Identify which cell holds the provided text, then report its (x, y) central coordinate. 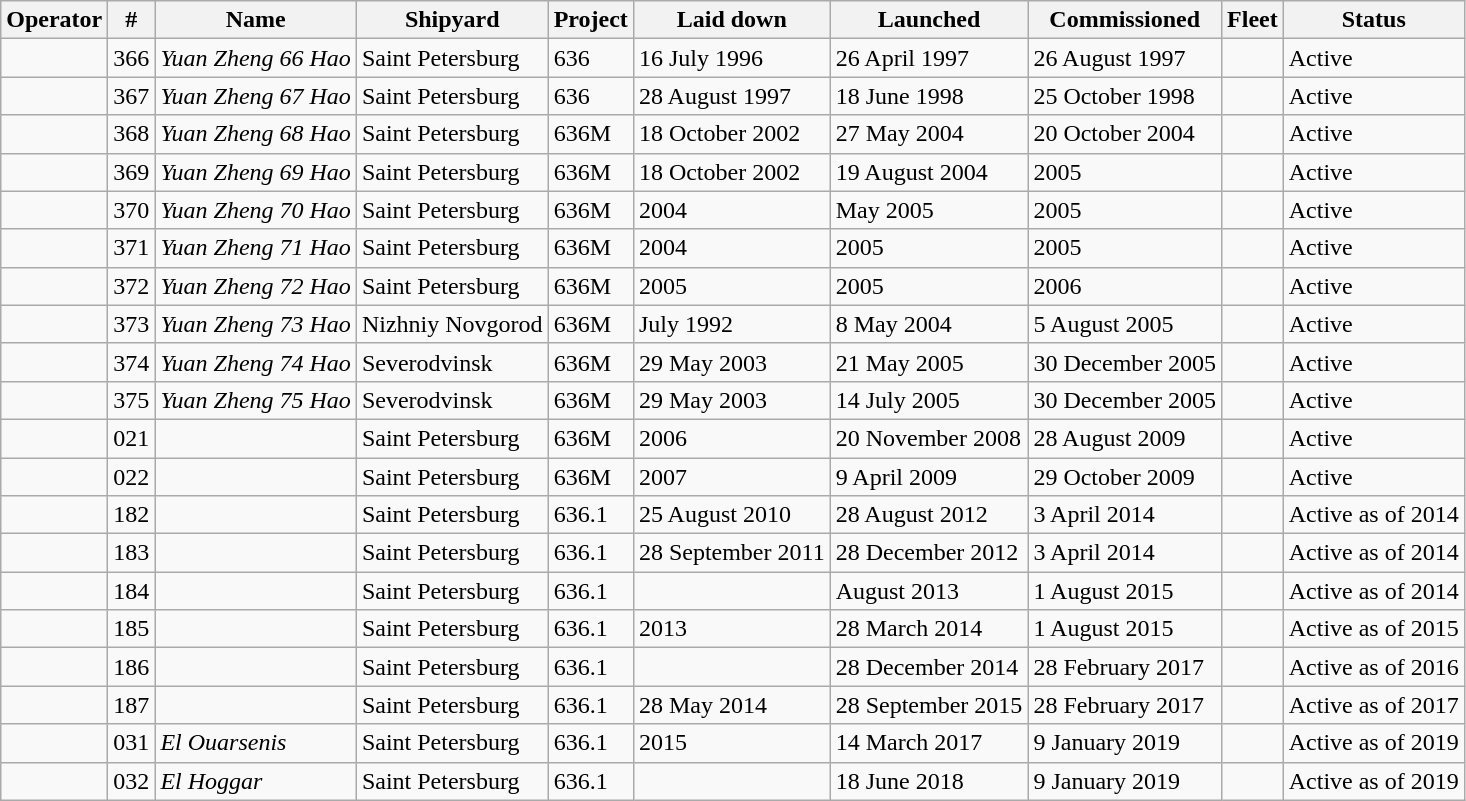
368 (132, 134)
May 2005 (929, 210)
372 (132, 286)
28 August 2012 (929, 515)
14 March 2017 (929, 743)
Active as of 2015 (1374, 629)
July 1992 (732, 324)
19 August 2004 (929, 172)
022 (132, 477)
Project (590, 20)
Commissioned (1125, 20)
Active as of 2017 (1374, 705)
Launched (929, 20)
Yuan Zheng 71 Hao (256, 248)
2015 (732, 743)
Laid down (732, 20)
031 (132, 743)
Yuan Zheng 68 Hao (256, 134)
26 August 1997 (1125, 58)
367 (132, 96)
Active as of 2016 (1374, 667)
16 July 1996 (732, 58)
20 November 2008 (929, 438)
Operator (54, 20)
Yuan Zheng 66 Hao (256, 58)
370 (132, 210)
29 October 2009 (1125, 477)
8 May 2004 (929, 324)
El Hoggar (256, 781)
Name (256, 20)
5 August 2005 (1125, 324)
18 June 2018 (929, 781)
28 December 2012 (929, 553)
25 August 2010 (732, 515)
366 (132, 58)
185 (132, 629)
21 May 2005 (929, 362)
Fleet (1253, 20)
373 (132, 324)
Yuan Zheng 70 Hao (256, 210)
9 April 2009 (929, 477)
2007 (732, 477)
26 April 1997 (929, 58)
August 2013 (929, 591)
20 October 2004 (1125, 134)
Nizhniy Novgorod (452, 324)
374 (132, 362)
28 September 2011 (732, 553)
Yuan Zheng 72 Hao (256, 286)
2013 (732, 629)
28 August 1997 (732, 96)
# (132, 20)
Yuan Zheng 74 Hao (256, 362)
14 July 2005 (929, 400)
El Ouarsenis (256, 743)
021 (132, 438)
28 March 2014 (929, 629)
28 August 2009 (1125, 438)
27 May 2004 (929, 134)
375 (132, 400)
186 (132, 667)
Yuan Zheng 69 Hao (256, 172)
28 May 2014 (732, 705)
18 June 1998 (929, 96)
Yuan Zheng 73 Hao (256, 324)
183 (132, 553)
25 October 1998 (1125, 96)
032 (132, 781)
369 (132, 172)
182 (132, 515)
28 September 2015 (929, 705)
Yuan Zheng 75 Hao (256, 400)
Shipyard (452, 20)
Yuan Zheng 67 Hao (256, 96)
187 (132, 705)
184 (132, 591)
371 (132, 248)
28 December 2014 (929, 667)
Status (1374, 20)
